Extract the [x, y] coordinate from the center of the cell holding the provided text.  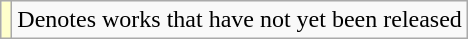
Denotes works that have not yet been released [240, 20]
